Output the (X, Y) coordinate of the center of the cell containing the given text.  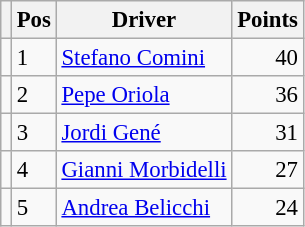
3 (34, 133)
40 (268, 58)
Jordi Gené (144, 133)
27 (268, 170)
31 (268, 133)
24 (268, 208)
Stefano Comini (144, 58)
Pos (34, 20)
Gianni Morbidelli (144, 170)
36 (268, 95)
5 (34, 208)
1 (34, 58)
Points (268, 20)
Andrea Belicchi (144, 208)
2 (34, 95)
Pepe Oriola (144, 95)
Driver (144, 20)
4 (34, 170)
